Provide the (X, Y) coordinate of the cell's center where the given text is located.  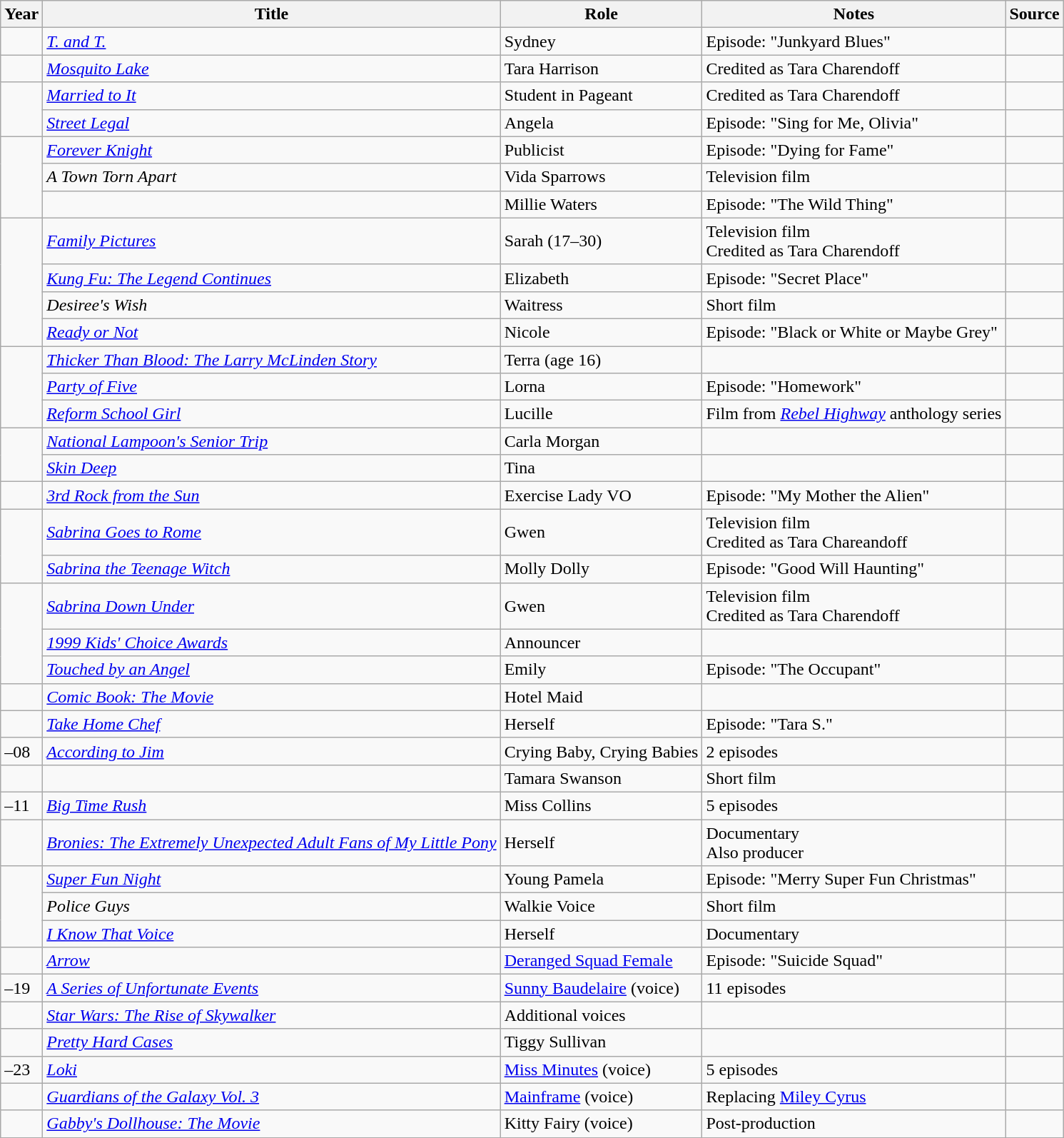
–08 (21, 751)
Terra (age 16) (601, 359)
Police Guys (271, 907)
Episode: "Suicide Squad" (853, 961)
Sabrina Down Under (271, 605)
Pretty Hard Cases (271, 1042)
Young Pamela (601, 880)
Episode: "Homework" (853, 387)
Take Home Chef (271, 724)
Documentary (853, 934)
Mosquito Lake (271, 69)
1999 Kids' Choice Awards (271, 643)
Episode: "Merry Super Fun Christmas" (853, 880)
Episode: "My Mother the Alien" (853, 495)
Kitty Fairy (voice) (601, 1124)
Episode: "Tara S." (853, 724)
T. and T. (271, 41)
Kung Fu: The Legend Continues (271, 278)
Loki (271, 1069)
11 episodes (853, 988)
Desiree's Wish (271, 305)
I Know That Voice (271, 934)
According to Jim (271, 751)
Molly Dolly (601, 569)
Sunny Baudelaire (voice) (601, 988)
–23 (21, 1069)
Television film (853, 177)
Sabrina Goes to Rome (271, 533)
Source (1035, 14)
Student in Pageant (601, 96)
Episode: "Junkyard Blues" (853, 41)
Hotel Maid (601, 697)
Tiggy Sullivan (601, 1042)
Lorna (601, 387)
Additional voices (601, 1015)
–11 (21, 805)
Episode: "Black or White or Maybe Grey" (853, 332)
Mainframe (voice) (601, 1097)
Publicist (601, 150)
Arrow (271, 961)
Crying Baby, Crying Babies (601, 751)
Episode: "Dying for Fame" (853, 150)
Announcer (601, 643)
Deranged Squad Female (601, 961)
Episode: "The Wild Thing" (853, 204)
Elizabeth (601, 278)
–19 (21, 988)
Miss Collins (601, 805)
Party of Five (271, 387)
Film from Rebel Highway anthology series (853, 414)
Sabrina the Teenage Witch (271, 569)
Family Pictures (271, 241)
Replacing Miley Cyrus (853, 1097)
Big Time Rush (271, 805)
DocumentaryAlso producer (853, 842)
National Lampoon's Senior Trip (271, 441)
A Town Torn Apart (271, 177)
A Series of Unfortunate Events (271, 988)
Notes (853, 14)
Gabby's Dollhouse: The Movie (271, 1124)
Married to It (271, 96)
Walkie Voice (601, 907)
Emily (601, 670)
Year (21, 14)
Miss Minutes (voice) (601, 1069)
Sarah (17–30) (601, 241)
Lucille (601, 414)
Bronies: The Extremely Unexpected Adult Fans of My Little Pony (271, 842)
Exercise Lady VO (601, 495)
Post-production (853, 1124)
Episode: "Sing for Me, Olivia" (853, 123)
Star Wars: The Rise of Skywalker (271, 1015)
Thicker Than Blood: The Larry McLinden Story (271, 359)
Waitress (601, 305)
Sydney (601, 41)
Touched by an Angel (271, 670)
3rd Rock from the Sun (271, 495)
Role (601, 14)
Angela (601, 123)
Skin Deep (271, 468)
Tara Harrison (601, 69)
Carla Morgan (601, 441)
Episode: "Secret Place" (853, 278)
Tina (601, 468)
Tamara Swanson (601, 778)
Street Legal (271, 123)
Vida Sparrows (601, 177)
Millie Waters (601, 204)
Super Fun Night (271, 880)
Ready or Not (271, 332)
2 episodes (853, 751)
Nicole (601, 332)
Episode: "The Occupant" (853, 670)
Television filmCredited as Tara Chareandoff (853, 533)
Episode: "Good Will Haunting" (853, 569)
Comic Book: The Movie (271, 697)
Guardians of the Galaxy Vol. 3 (271, 1097)
Forever Knight (271, 150)
Reform School Girl (271, 414)
Title (271, 14)
